Return (X, Y) of the center of cell containing provided text 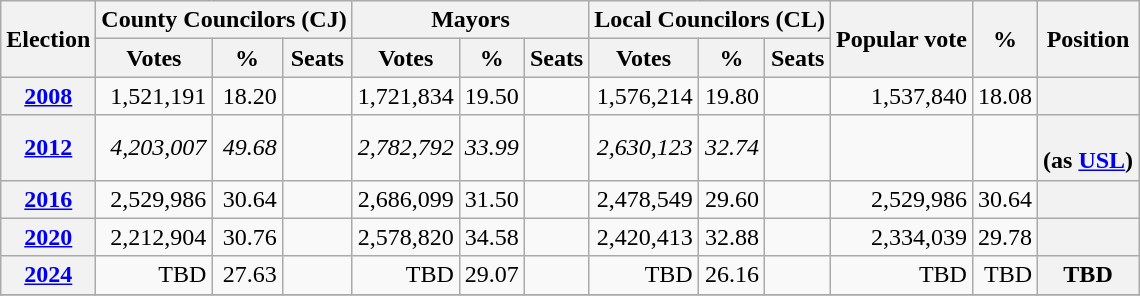
2016 (48, 199)
2,782,792 (406, 148)
18.08 (1004, 96)
2,334,039 (901, 237)
2,630,123 (644, 148)
2,686,099 (406, 199)
1,721,834 (406, 96)
County Councilors (CJ) (224, 20)
18.20 (248, 96)
2008 (48, 96)
Local Councilors (CL) (710, 20)
29.60 (731, 199)
31.50 (492, 199)
19.50 (492, 96)
2024 (48, 275)
Election (48, 39)
33.99 (492, 148)
30.76 (248, 237)
1,521,191 (154, 96)
2020 (48, 237)
4,203,007 (154, 148)
2,478,549 (644, 199)
19.80 (731, 96)
Mayors (470, 20)
26.16 (731, 275)
29.78 (1004, 237)
Popular vote (901, 39)
34.58 (492, 237)
32.88 (731, 237)
1,537,840 (901, 96)
32.74 (731, 148)
49.68 (248, 148)
1,576,214 (644, 96)
(as USL) (1088, 148)
29.07 (492, 275)
2,212,904 (154, 237)
2,578,820 (406, 237)
27.63 (248, 275)
2012 (48, 148)
2,420,413 (644, 237)
Position (1088, 39)
